Return the (x, y) coordinate for the center point of the cell that contains the specified text.  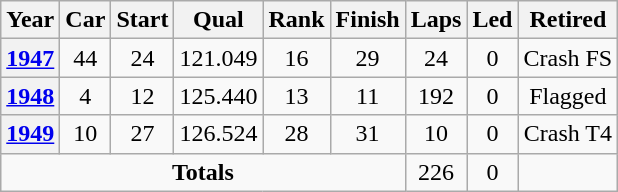
121.049 (218, 58)
11 (368, 96)
4 (86, 96)
Qual (218, 20)
192 (436, 96)
44 (86, 58)
Retired (568, 20)
Laps (436, 20)
125.440 (218, 96)
16 (296, 58)
12 (142, 96)
1947 (30, 58)
Rank (296, 20)
1949 (30, 134)
126.524 (218, 134)
Year (30, 20)
Start (142, 20)
28 (296, 134)
Finish (368, 20)
31 (368, 134)
226 (436, 172)
Led (492, 20)
13 (296, 96)
Crash T4 (568, 134)
29 (368, 58)
Flagged (568, 96)
27 (142, 134)
Totals (203, 172)
1948 (30, 96)
Crash FS (568, 58)
Car (86, 20)
